Capture the cell that displays the provided text and extract its (X, Y) central coordinate. 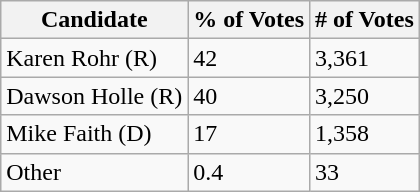
1,358 (365, 134)
3,361 (365, 58)
Dawson Holle (R) (94, 96)
17 (249, 134)
Mike Faith (D) (94, 134)
0.4 (249, 172)
% of Votes (249, 20)
Karen Rohr (R) (94, 58)
42 (249, 58)
3,250 (365, 96)
40 (249, 96)
# of Votes (365, 20)
Other (94, 172)
Candidate (94, 20)
33 (365, 172)
